Find where the given text appears and provide that cell's center as (x, y) coordinate. 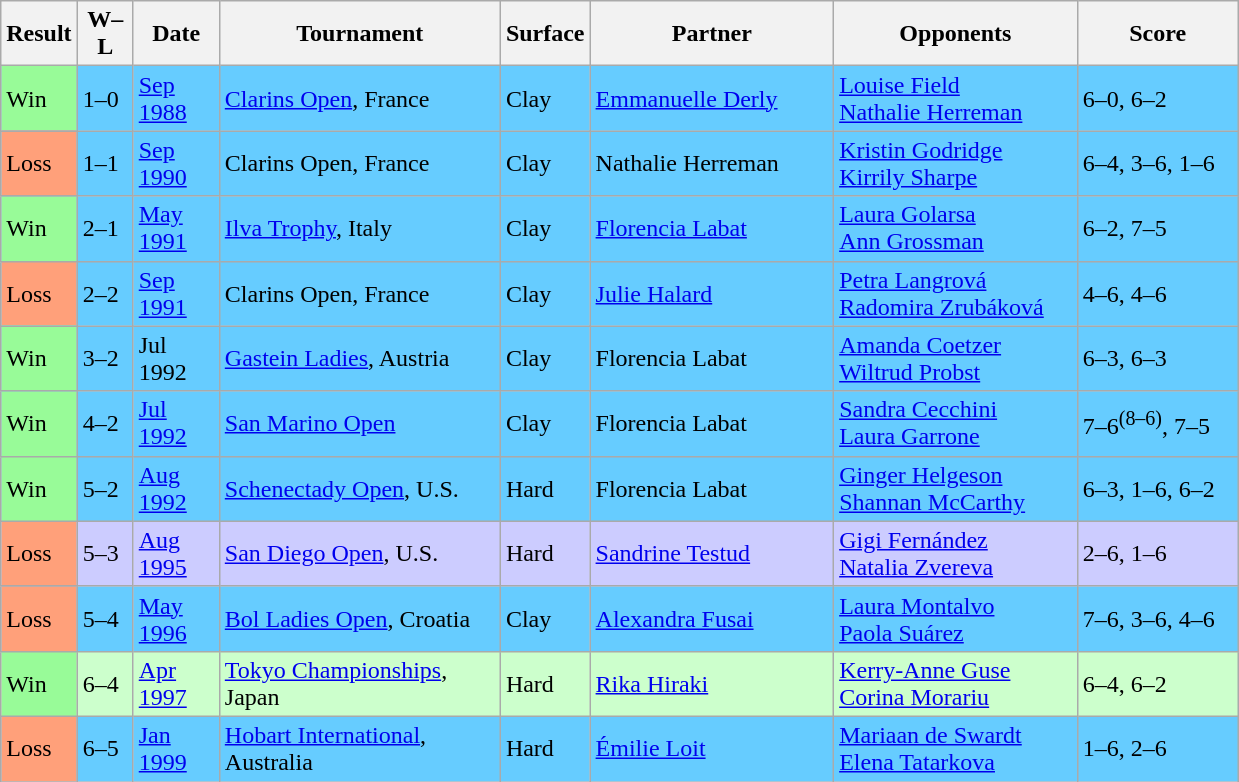
3–2 (105, 358)
2–2 (105, 294)
Gigi Fernández Natalia Zvereva (956, 554)
Gastein Ladies, Austria (360, 358)
6–3, 6–3 (1158, 358)
Tournament (360, 34)
Emmanuelle Derly (712, 98)
Tokyo Championships, Japan (360, 684)
Jan 1999 (176, 748)
Apr 1997 (176, 684)
6–4, 6–2 (1158, 684)
2–6, 1–6 (1158, 554)
Sep 1991 (176, 294)
Petra Langrová Radomira Zrubáková (956, 294)
Schenectady Open, U.S. (360, 488)
2–1 (105, 228)
Laura Golarsa Ann Grossman (956, 228)
6–4 (105, 684)
Aug 1992 (176, 488)
San Marino Open (360, 424)
Hobart International, Australia (360, 748)
Partner (712, 34)
San Diego Open, U.S. (360, 554)
7–6(8–6), 7–5 (1158, 424)
5–2 (105, 488)
Kristin Godridge Kirrily Sharpe (956, 164)
Ginger Helgeson Shannan McCarthy (956, 488)
1–1 (105, 164)
Nathalie Herreman (712, 164)
Alexandra Fusai (712, 618)
Result (39, 34)
Opponents (956, 34)
Bol Ladies Open, Croatia (360, 618)
Sep 1988 (176, 98)
Ilva Trophy, Italy (360, 228)
Mariaan de Swardt Elena Tatarkova (956, 748)
5–3 (105, 554)
Amanda Coetzer Wiltrud Probst (956, 358)
Émilie Loit (712, 748)
6–4, 3–6, 1–6 (1158, 164)
Sandra Cecchini Laura Garrone (956, 424)
Sandrine Testud (712, 554)
May 1991 (176, 228)
Surface (545, 34)
5–4 (105, 618)
Kerry-Anne Guse Corina Morariu (956, 684)
W–L (105, 34)
6–5 (105, 748)
Laura Montalvo Paola Suárez (956, 618)
1–0 (105, 98)
Date (176, 34)
May 1996 (176, 618)
Rika Hiraki (712, 684)
Julie Halard (712, 294)
Louise Field Nathalie Herreman (956, 98)
6–0, 6–2 (1158, 98)
Aug 1995 (176, 554)
6–3, 1–6, 6–2 (1158, 488)
Score (1158, 34)
6–2, 7–5 (1158, 228)
7–6, 3–6, 4–6 (1158, 618)
4–6, 4–6 (1158, 294)
1–6, 2–6 (1158, 748)
Sep 1990 (176, 164)
4–2 (105, 424)
